Return the [x, y] coordinate for the center point of the cell that contains the specified text.  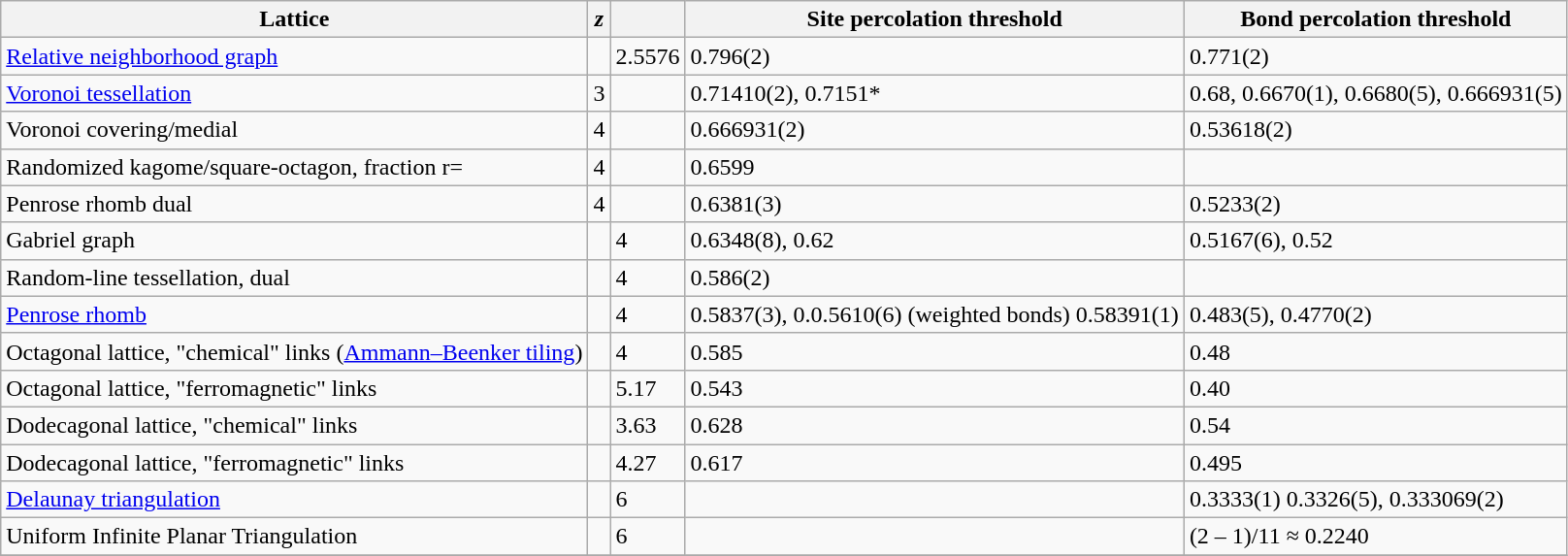
Dodecagonal lattice, "chemical" links [295, 425]
0.40 [1376, 388]
0.5167(6), 0.52 [1376, 241]
Voronoi tessellation [295, 93]
0.68, 0.6670(1), 0.6680(5), 0.666931(5) [1376, 93]
2.5576 [648, 56]
0.71410(2), 0.7151* [934, 93]
0.617 [934, 463]
0.796(2) [934, 56]
0.628 [934, 425]
0.5233(2) [1376, 204]
0.586(2) [934, 278]
0.6348(8), 0.62 [934, 241]
Lattice [295, 19]
Gabriel graph [295, 241]
4.27 [648, 463]
0.666931(2) [934, 130]
0.48 [1376, 351]
0.3333(1) 0.3326(5), 0.333069(2) [1376, 500]
Delaunay triangulation [295, 500]
Relative neighborhood graph [295, 56]
3 [600, 93]
Dodecagonal lattice, "ferromagnetic" links [295, 463]
Octagonal lattice, "ferromagnetic" links [295, 388]
0.771(2) [1376, 56]
5.17 [648, 388]
Voronoi covering/medial [295, 130]
0.6599 [934, 167]
0.585 [934, 351]
Random-line tessellation, dual [295, 278]
Penrose rhomb dual [295, 204]
0.54 [1376, 425]
0.483(5), 0.4770(2) [1376, 314]
Randomized kagome/square-octagon, fraction r= [295, 167]
z [600, 19]
Octagonal lattice, "chemical" links (Ammann–Beenker tiling) [295, 351]
Site percolation threshold [934, 19]
0.5837(3), 0.0.5610(6) (weighted bonds) 0.58391(1) [934, 314]
Bond percolation threshold [1376, 19]
3.63 [648, 425]
Uniform Infinite Planar Triangulation [295, 537]
0.495 [1376, 463]
Penrose rhomb [295, 314]
(2 – 1)/11 ≈ 0.2240 [1376, 537]
0.543 [934, 388]
0.6381(3) [934, 204]
0.53618(2) [1376, 130]
